For the text-containing cell, return its midpoint in (X, Y) coordinate format. 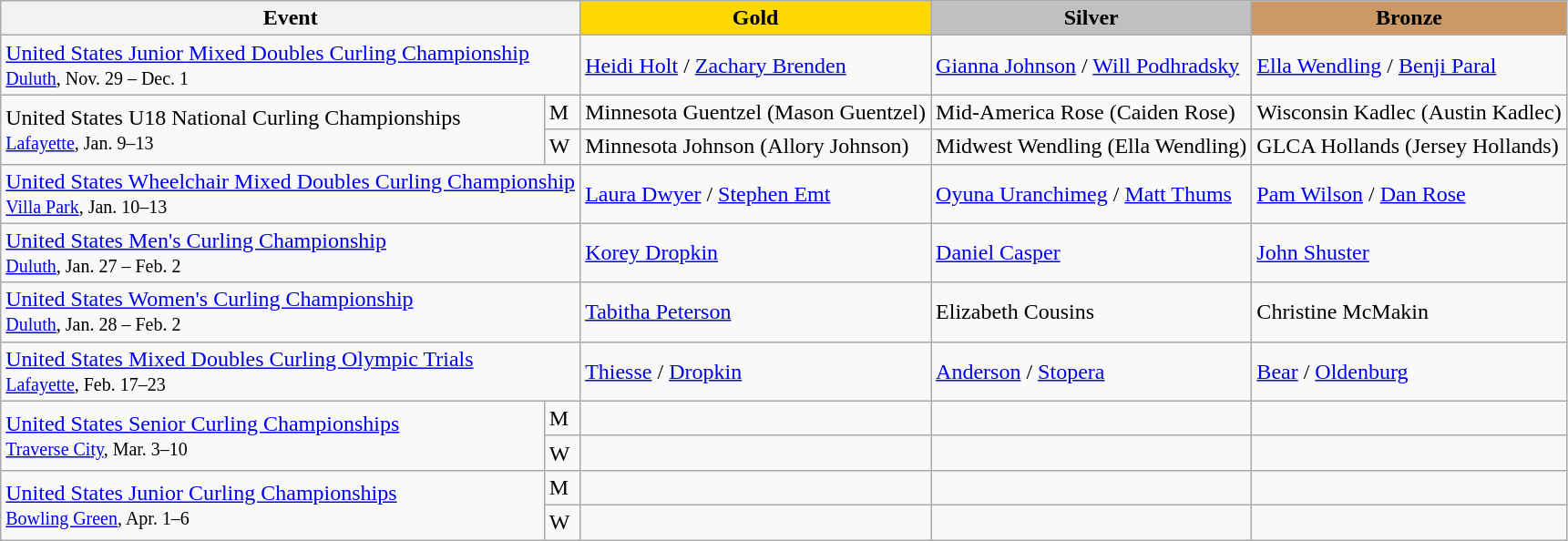
Elizabeth Cousins (1091, 311)
United States Junior Curling Championships Bowling Green, Apr. 1–6 (272, 505)
United States U18 National Curling Championships Lafayette, Jan. 9–13 (272, 129)
Korey Dropkin (756, 253)
Minnesota Guentzel (Mason Guentzel) (756, 112)
United States Wheelchair Mixed Doubles Curling Championship Villa Park, Jan. 10–13 (291, 193)
Gold (756, 18)
Heidi Holt / Zachary Brenden (756, 66)
Anderson / Stopera (1091, 372)
United States Women's Curling Championship Duluth, Jan. 28 – Feb. 2 (291, 311)
Gianna Johnson / Will Podhradsky (1091, 66)
Pam Wilson / Dan Rose (1409, 193)
United States Junior Mixed Doubles Curling Championship Duluth, Nov. 29 – Dec. 1 (291, 66)
Oyuna Uranchimeg / Matt Thums (1091, 193)
Bronze (1409, 18)
United States Men's Curling Championship Duluth, Jan. 27 – Feb. 2 (291, 253)
United States Senior Curling Championships Traverse City, Mar. 3–10 (272, 435)
John Shuster (1409, 253)
Thiesse / Dropkin (756, 372)
United States Mixed Doubles Curling Olympic Trials Lafayette, Feb. 17–23 (291, 372)
Midwest Wendling (Ella Wendling) (1091, 147)
Event (291, 18)
Bear / Oldenburg (1409, 372)
Silver (1091, 18)
Tabitha Peterson (756, 311)
Christine McMakin (1409, 311)
Mid-America Rose (Caiden Rose) (1091, 112)
Minnesota Johnson (Allory Johnson) (756, 147)
Ella Wendling / Benji Paral (1409, 66)
Laura Dwyer / Stephen Emt (756, 193)
Wisconsin Kadlec (Austin Kadlec) (1409, 112)
GLCA Hollands (Jersey Hollands) (1409, 147)
Daniel Casper (1091, 253)
